Search for the cell housing the specified text and yield its (X, Y) center coordinate. 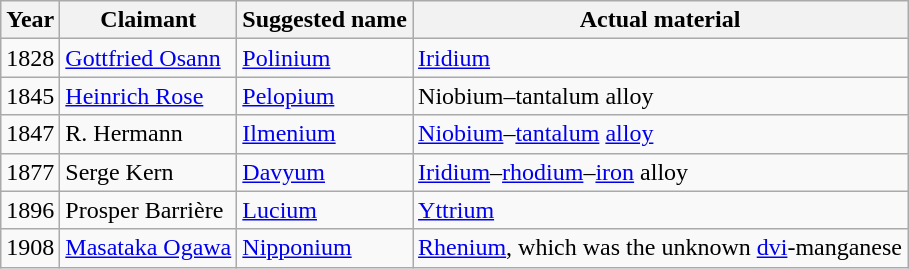
Actual material (660, 20)
Ilmenium (325, 134)
Iridium–rhodium–iron alloy (660, 172)
Serge Kern (148, 172)
Rhenium, which was the unknown dvi-manganese (660, 248)
Masataka Ogawa (148, 248)
Year (30, 20)
Pelopium (325, 96)
Davyum (325, 172)
Nipponium (325, 248)
Gottfried Osann (148, 58)
Yttrium (660, 210)
1877 (30, 172)
Heinrich Rose (148, 96)
Polinium (325, 58)
Iridium (660, 58)
1847 (30, 134)
Suggested name (325, 20)
1828 (30, 58)
1896 (30, 210)
R. Hermann (148, 134)
1845 (30, 96)
Lucium (325, 210)
Prosper Barrière (148, 210)
1908 (30, 248)
Claimant (148, 20)
